Return the (X, Y) coordinate for the center point of the cell that contains the specified text.  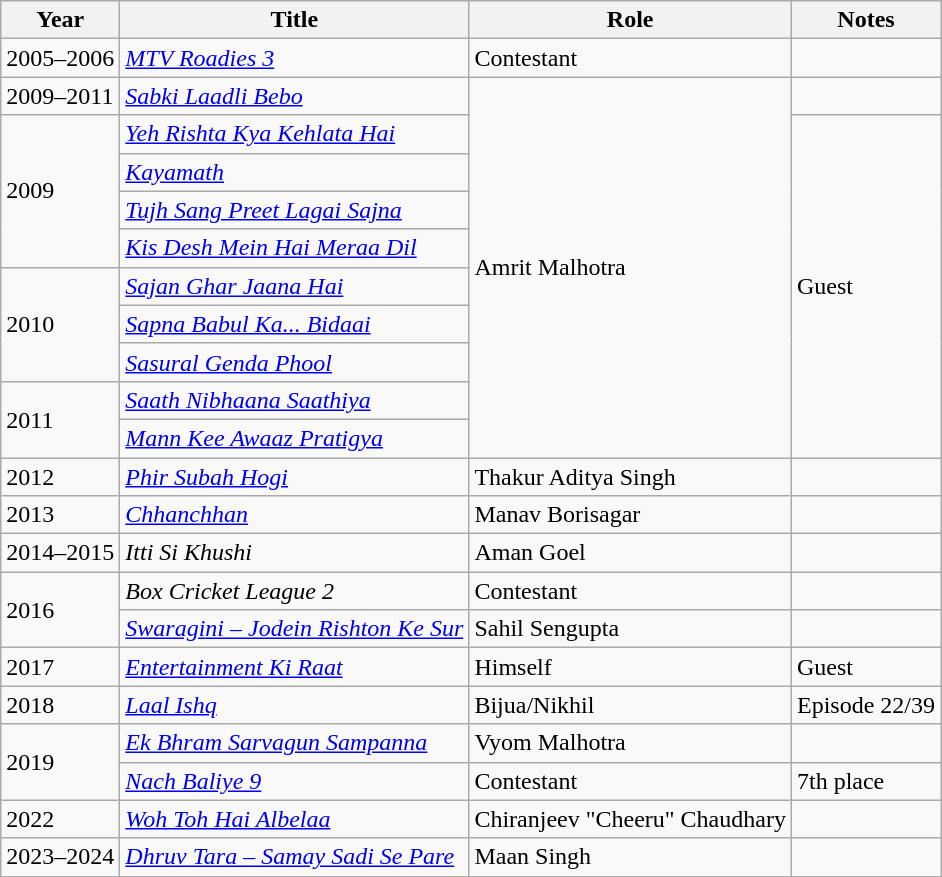
7th place (866, 781)
Sasural Genda Phool (294, 362)
2009–2011 (60, 96)
Year (60, 20)
Sabki Laadli Bebo (294, 96)
Kis Desh Mein Hai Meraa Dil (294, 248)
2011 (60, 419)
Bijua/Nikhil (630, 705)
Mann Kee Awaaz Pratigya (294, 438)
Amrit Malhotra (630, 268)
2022 (60, 819)
Chiranjeev "Cheeru" Chaudhary (630, 819)
2014–2015 (60, 553)
Himself (630, 667)
2010 (60, 324)
Saath Nibhaana Saathiya (294, 400)
2005–2006 (60, 58)
MTV Roadies 3 (294, 58)
2009 (60, 191)
Title (294, 20)
Yeh Rishta Kya Kehlata Hai (294, 134)
Thakur Aditya Singh (630, 477)
2017 (60, 667)
Woh Toh Hai Albelaa (294, 819)
Chhanchhan (294, 515)
Notes (866, 20)
Kayamath (294, 172)
2018 (60, 705)
Sahil Sengupta (630, 629)
2019 (60, 762)
Entertainment Ki Raat (294, 667)
2016 (60, 610)
Role (630, 20)
Tujh Sang Preet Lagai Sajna (294, 210)
Sajan Ghar Jaana Hai (294, 286)
Nach Baliye 9 (294, 781)
Dhruv Tara – Samay Sadi Se Pare (294, 857)
2012 (60, 477)
Swaragini – Jodein Rishton Ke Sur (294, 629)
Sapna Babul Ka... Bidaai (294, 324)
2013 (60, 515)
Ek Bhram Sarvagun Sampanna (294, 743)
Episode 22/39 (866, 705)
Aman Goel (630, 553)
Itti Si Khushi (294, 553)
Vyom Malhotra (630, 743)
Phir Subah Hogi (294, 477)
Manav Borisagar (630, 515)
Laal Ishq (294, 705)
Box Cricket League 2 (294, 591)
2023–2024 (60, 857)
Maan Singh (630, 857)
